Identify which cell holds the provided text, then report its [x, y] central coordinate. 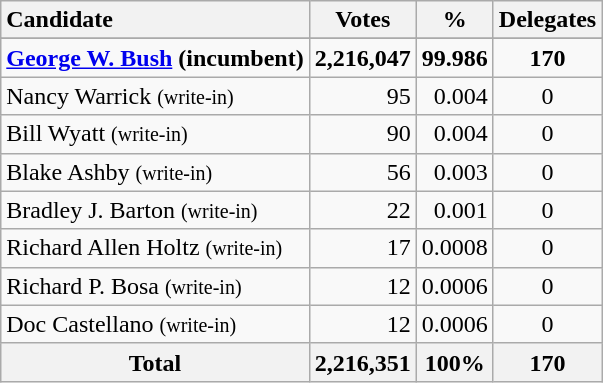
Richard P. Bosa (write-in) [155, 286]
% [454, 20]
Richard Allen Holtz (write-in) [155, 248]
56 [362, 172]
Total [155, 362]
Blake Ashby (write-in) [155, 172]
0.001 [454, 210]
Votes [362, 20]
Candidate [155, 20]
2,216,351 [362, 362]
George W. Bush (incumbent) [155, 58]
2,216,047 [362, 58]
Nancy Warrick (write-in) [155, 96]
100% [454, 362]
Bill Wyatt (write-in) [155, 134]
90 [362, 134]
17 [362, 248]
Bradley J. Barton (write-in) [155, 210]
0.0008 [454, 248]
Delegates [547, 20]
Doc Castellano (write-in) [155, 324]
22 [362, 210]
0.003 [454, 172]
95 [362, 96]
99.986 [454, 58]
